Find where the given text appears and provide that cell's center as [X, Y] coordinate. 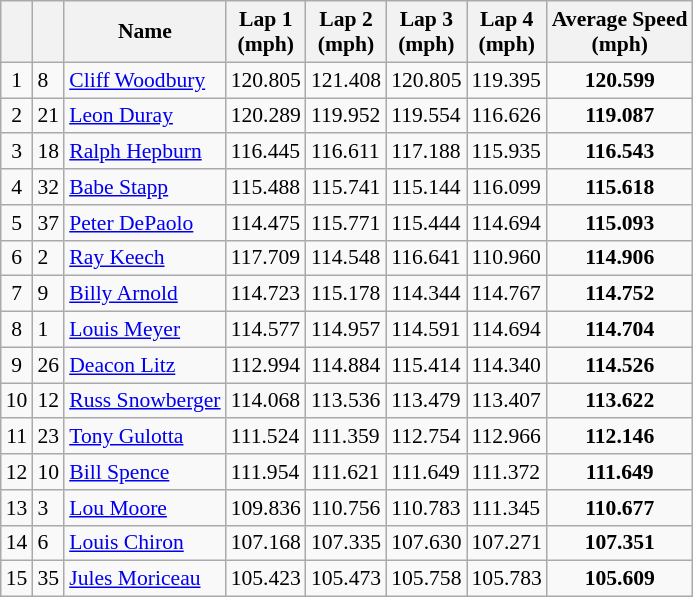
111.372 [506, 472]
18 [48, 152]
Cliff Woodbury [144, 80]
114.884 [346, 365]
105.758 [426, 579]
107.271 [506, 543]
120.599 [620, 80]
105.423 [266, 579]
119.395 [506, 80]
Name [144, 32]
105.473 [346, 579]
7 [17, 294]
115.414 [426, 365]
114.344 [426, 294]
115.935 [506, 152]
119.554 [426, 116]
114.340 [506, 365]
111.345 [506, 508]
120.289 [266, 116]
116.445 [266, 152]
107.168 [266, 543]
115.144 [426, 187]
113.407 [506, 401]
4 [17, 187]
112.754 [426, 437]
Bill Spence [144, 472]
113.479 [426, 401]
115.741 [346, 187]
Peter DePaolo [144, 223]
11 [17, 437]
Lap 1(mph) [266, 32]
117.188 [426, 152]
111.621 [346, 472]
Lap 4(mph) [506, 32]
114.068 [266, 401]
112.146 [620, 437]
Jules Moriceau [144, 579]
115.488 [266, 187]
105.783 [506, 579]
111.954 [266, 472]
107.630 [426, 543]
110.783 [426, 508]
116.626 [506, 116]
116.611 [346, 152]
114.475 [266, 223]
119.087 [620, 116]
110.960 [506, 258]
116.543 [620, 152]
Lap 3(mph) [426, 32]
110.756 [346, 508]
110.677 [620, 508]
114.548 [346, 258]
Average Speed(mph) [620, 32]
Billy Arnold [144, 294]
107.351 [620, 543]
115.618 [620, 187]
Lap 2(mph) [346, 32]
Deacon Litz [144, 365]
114.526 [620, 365]
32 [48, 187]
Louis Chiron [144, 543]
115.444 [426, 223]
21 [48, 116]
37 [48, 223]
Russ Snowberger [144, 401]
121.408 [346, 80]
114.906 [620, 258]
13 [17, 508]
5 [17, 223]
117.709 [266, 258]
115.178 [346, 294]
114.957 [346, 330]
111.524 [266, 437]
114.767 [506, 294]
26 [48, 365]
Ralph Hepburn [144, 152]
23 [48, 437]
35 [48, 579]
114.723 [266, 294]
112.966 [506, 437]
Babe Stapp [144, 187]
119.952 [346, 116]
115.093 [620, 223]
107.335 [346, 543]
115.771 [346, 223]
Leon Duray [144, 116]
113.622 [620, 401]
114.591 [426, 330]
Lou Moore [144, 508]
114.704 [620, 330]
114.752 [620, 294]
116.099 [506, 187]
112.994 [266, 365]
Louis Meyer [144, 330]
15 [17, 579]
105.609 [620, 579]
113.536 [346, 401]
Tony Gulotta [144, 437]
116.641 [426, 258]
114.577 [266, 330]
109.836 [266, 508]
14 [17, 543]
Ray Keech [144, 258]
111.359 [346, 437]
